Detect which cell encompasses the target text, then output its (X, Y) center coordinate. 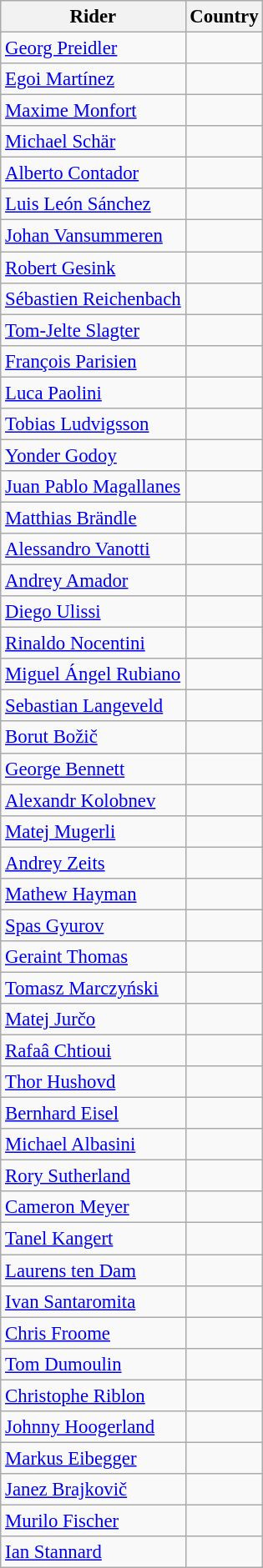
Michael Albasini (94, 1145)
Michael Schär (94, 142)
Egoi Martínez (94, 79)
Robert Gesink (94, 268)
Tobias Ludvigsson (94, 424)
Country (224, 17)
Rinaldo Nocentini (94, 644)
Borut Božič (94, 738)
Ivan Santaromita (94, 1301)
Spas Gyurov (94, 925)
Chris Froome (94, 1333)
Laurens ten Dam (94, 1270)
Luis León Sánchez (94, 204)
Markus Eibegger (94, 1458)
Matej Mugerli (94, 831)
Juan Pablo Magallanes (94, 487)
Geraint Thomas (94, 957)
Tanel Kangert (94, 1239)
Alessandro Vanotti (94, 549)
Luca Paolini (94, 393)
Sebastian Langeveld (94, 706)
Alexandr Kolobnev (94, 800)
Miguel Ángel Rubiano (94, 674)
Tom-Jelte Slagter (94, 330)
Alberto Contador (94, 173)
Andrey Zeits (94, 863)
Mathew Hayman (94, 894)
Ian Stannard (94, 1552)
Johnny Hoogerland (94, 1427)
Andrey Amador (94, 581)
Thor Hushovd (94, 1082)
Matthias Brändle (94, 518)
Matej Jurčo (94, 1019)
Georg Preidler (94, 48)
Cameron Meyer (94, 1208)
Janez Brajkovič (94, 1490)
Murilo Fischer (94, 1520)
Tom Dumoulin (94, 1364)
Tomasz Marczyński (94, 988)
Yonder Godoy (94, 455)
Maxime Monfort (94, 111)
Diego Ulissi (94, 612)
Rider (94, 17)
Johan Vansummeren (94, 236)
George Bennett (94, 769)
Rafaâ Chtioui (94, 1051)
Bernhard Eisel (94, 1114)
Rory Sutherland (94, 1176)
Sébastien Reichenbach (94, 298)
François Parisien (94, 361)
Christophe Riblon (94, 1395)
